Return [X, Y] of the center of cell containing provided text 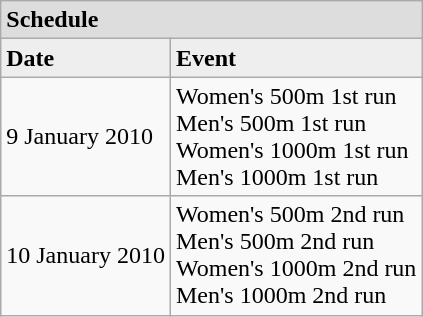
Schedule [212, 20]
Event [296, 58]
Women's 500m 1st runMen's 500m 1st runWomen's 1000m 1st runMen's 1000m 1st run [296, 136]
10 January 2010 [86, 256]
Date [86, 58]
Women's 500m 2nd runMen's 500m 2nd runWomen's 1000m 2nd runMen's 1000m 2nd run [296, 256]
9 January 2010 [86, 136]
